Capture the cell that displays the provided text and extract its [X, Y] central coordinate. 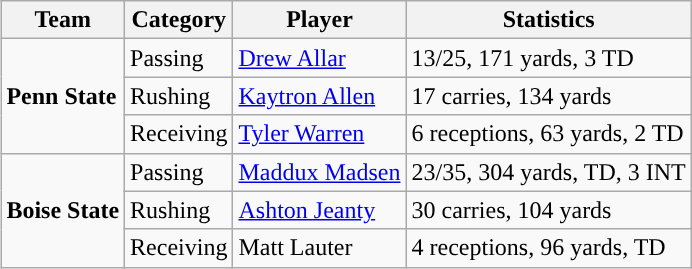
Maddux Madsen [320, 172]
13/25, 171 yards, 3 TD [548, 58]
Ashton Jeanty [320, 210]
Team [63, 20]
23/35, 304 yards, TD, 3 INT [548, 172]
Statistics [548, 20]
Player [320, 20]
Boise State [63, 210]
Tyler Warren [320, 134]
4 receptions, 96 yards, TD [548, 248]
Drew Allar [320, 58]
Penn State [63, 96]
17 carries, 134 yards [548, 96]
Matt Lauter [320, 248]
30 carries, 104 yards [548, 210]
6 receptions, 63 yards, 2 TD [548, 134]
Category [179, 20]
Kaytron Allen [320, 96]
